Detect which cell encompasses the target text, then output its (x, y) center coordinate. 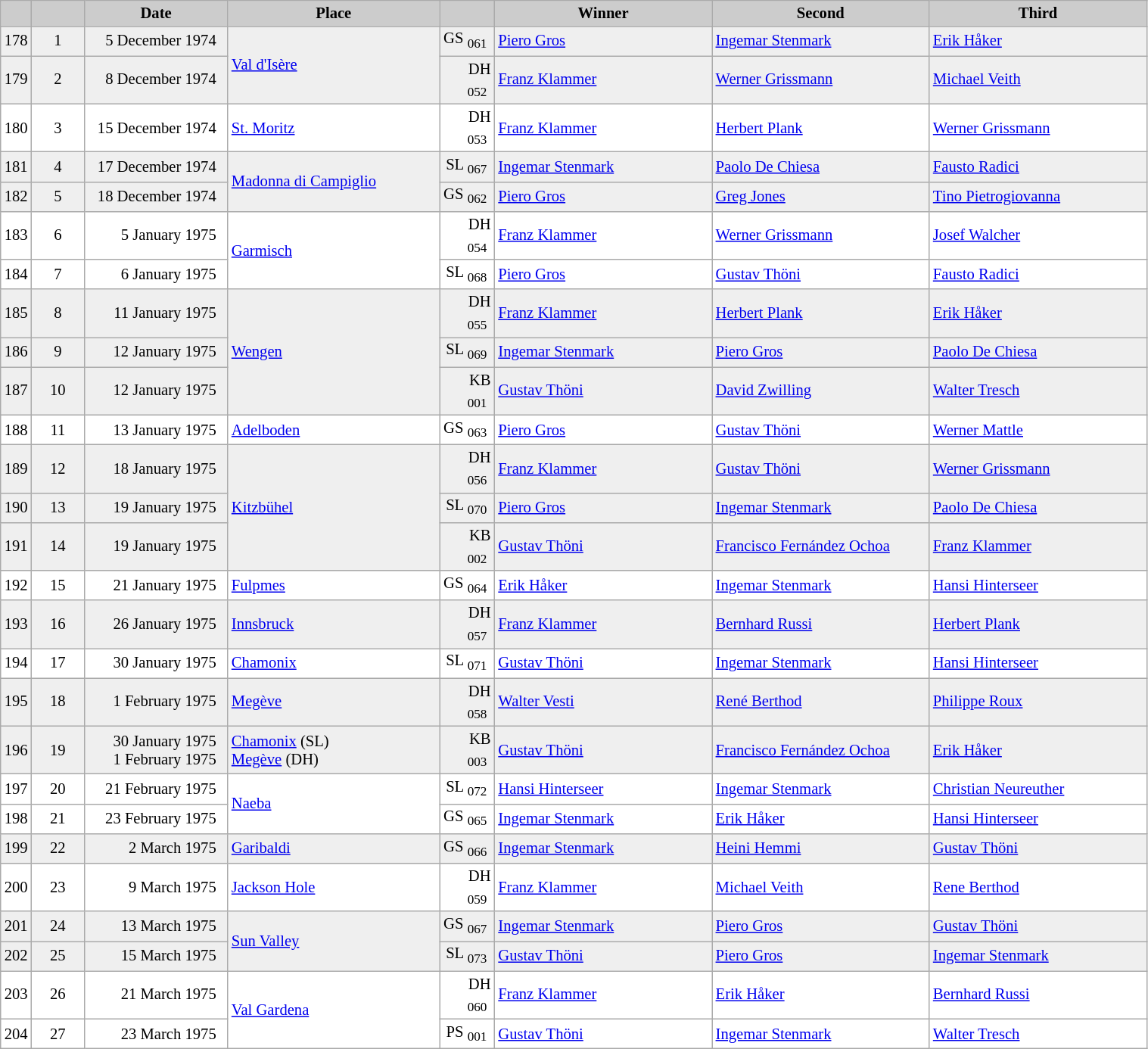
203 (17, 995)
6 January 1975 (156, 274)
196 (17, 749)
185 (17, 313)
5 (58, 197)
DH 060 (468, 995)
17 (58, 663)
Third (1038, 13)
GS 066 (468, 848)
13 January 1975 (156, 430)
21 January 1975 (156, 586)
GS 061 (468, 41)
Val d'Isère (334, 65)
Adelboden (334, 430)
11 (58, 430)
Megève (334, 702)
St. Moritz (334, 127)
16 (58, 624)
DH 054 (468, 235)
4 (58, 167)
204 (17, 1034)
8 (58, 313)
Date (156, 13)
GS 064 (468, 586)
21 February 1975 (156, 789)
Tino Pietrogiovanna (1038, 197)
191 (17, 546)
180 (17, 127)
GS 065 (468, 819)
22 (58, 848)
Christian Neureuther (1038, 789)
Winner (602, 13)
188 (17, 430)
Fulpmes (334, 586)
198 (17, 819)
190 (17, 507)
201 (17, 926)
GS 063 (468, 430)
Innsbruck (334, 624)
11 January 1975 (156, 313)
202 (17, 955)
5 December 1974 (156, 41)
SL 067 (468, 167)
SL 068 (468, 274)
PS 001 (468, 1034)
Garibaldi (334, 848)
Second (820, 13)
23 March 1975 (156, 1034)
9 (58, 351)
SL 072 (468, 789)
Wengen (334, 352)
17 December 1974 (156, 167)
186 (17, 351)
18 (58, 702)
GS 067 (468, 926)
21 March 1975 (156, 995)
DH 057 (468, 624)
Philippe Roux (1038, 702)
194 (17, 663)
195 (17, 702)
1 February 1975 (156, 702)
15 December 1974 (156, 127)
Madonna di Campiglio (334, 182)
187 (17, 391)
26 (58, 995)
DH 052 (468, 80)
DH 055 (468, 313)
23 February 1975 (156, 819)
Chamonix (334, 663)
Val Gardena (334, 1010)
SL 073 (468, 955)
DH 058 (468, 702)
2 (58, 80)
SL 071 (468, 663)
10 (58, 391)
KB 001 (468, 391)
26 January 1975 (156, 624)
Sun Valley (334, 942)
6 (58, 235)
3 (58, 127)
1 (58, 41)
SL 069 (468, 351)
KB 002 (468, 546)
Walter Vesti (602, 702)
184 (17, 274)
SL 070 (468, 507)
David Zwilling (820, 391)
12 (58, 468)
DH 059 (468, 887)
Josef Walcher (1038, 235)
8 December 1974 (156, 80)
Werner Mattle (1038, 430)
23 (58, 887)
15 March 1975 (156, 955)
27 (58, 1034)
15 (58, 586)
DH 053 (468, 127)
14 (58, 546)
18 December 1974 (156, 197)
5 January 1975 (156, 235)
25 (58, 955)
13 March 1975 (156, 926)
178 (17, 41)
18 January 1975 (156, 468)
189 (17, 468)
13 (58, 507)
Jackson Hole (334, 887)
200 (17, 887)
21 (58, 819)
2 March 1975 (156, 848)
René Berthod (820, 702)
30 January 1975 (156, 663)
24 (58, 926)
Place (334, 13)
183 (17, 235)
9 March 1975 (156, 887)
199 (17, 848)
Heini Hemmi (820, 848)
Chamonix (SL) Megève (DH) (334, 749)
179 (17, 80)
181 (17, 167)
19 (58, 749)
192 (17, 586)
182 (17, 197)
197 (17, 789)
Naeba (334, 804)
7 (58, 274)
DH 056 (468, 468)
193 (17, 624)
Rene Berthod (1038, 887)
30 January 1975 1 February 1975 (156, 749)
Kitzbühel (334, 507)
20 (58, 789)
Garmisch (334, 250)
KB 003 (468, 749)
Greg Jones (820, 197)
GS 062 (468, 197)
